Detect which cell encompasses the target text, then output its (X, Y) center coordinate. 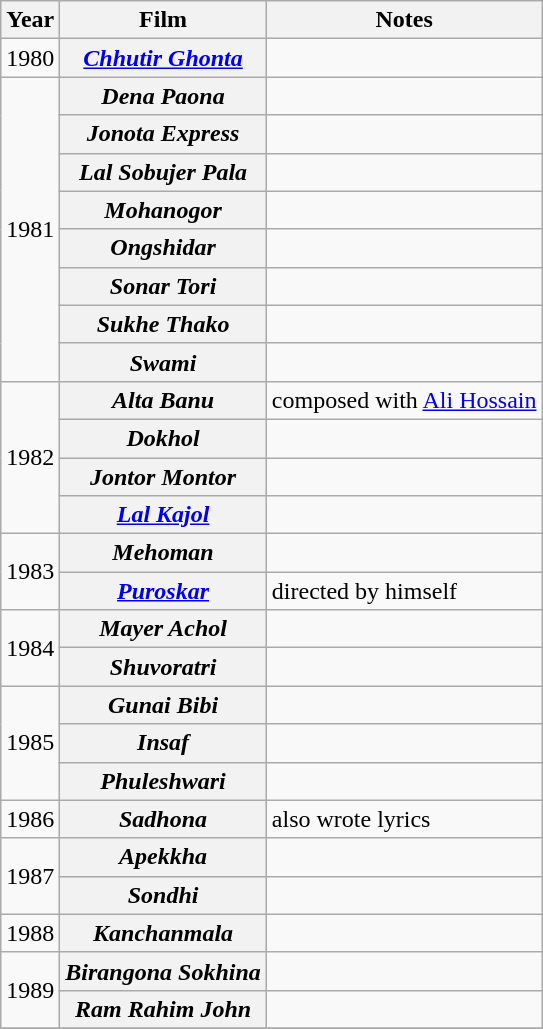
Kanchanmala (163, 933)
1989 (30, 990)
Ongshidar (163, 248)
1988 (30, 933)
1984 (30, 648)
1985 (30, 743)
Jontor Montor (163, 477)
Insaf (163, 743)
directed by himself (404, 591)
Sondhi (163, 895)
Gunai Bibi (163, 705)
Lal Kajol (163, 515)
Dokhol (163, 438)
Year (30, 20)
Chhutir Ghonta (163, 58)
Shuvoratri (163, 667)
Alta Banu (163, 400)
Jonota Express (163, 134)
Apekkha (163, 857)
Mohanogor (163, 210)
1982 (30, 457)
Swami (163, 362)
1986 (30, 819)
1987 (30, 876)
Mehoman (163, 553)
Phuleshwari (163, 781)
Lal Sobujer Pala (163, 172)
composed with Ali Hossain (404, 400)
1980 (30, 58)
Puroskar (163, 591)
Sonar Tori (163, 286)
Film (163, 20)
Dena Paona (163, 96)
Sadhona (163, 819)
Birangona Sokhina (163, 971)
Notes (404, 20)
Mayer Achol (163, 629)
Sukhe Thako (163, 324)
Ram Rahim John (163, 1009)
also wrote lyrics (404, 819)
1981 (30, 229)
1983 (30, 572)
